Detect which cell encompasses the target text, then output its [x, y] center coordinate. 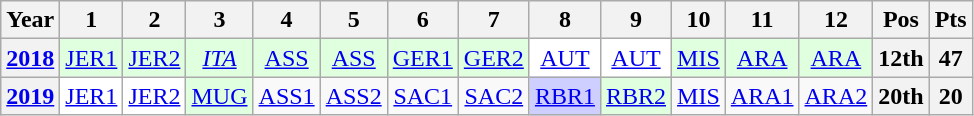
ARA2 [836, 96]
4 [286, 20]
20th [901, 96]
8 [564, 20]
10 [699, 20]
5 [354, 20]
Year [30, 20]
2019 [30, 96]
MUG [220, 96]
1 [92, 20]
RBR2 [636, 96]
SAC2 [494, 96]
ASS1 [286, 96]
ARA1 [762, 96]
Pos [901, 20]
RBR1 [564, 96]
12 [836, 20]
GER1 [422, 58]
9 [636, 20]
GER2 [494, 58]
47 [950, 58]
20 [950, 96]
12th [901, 58]
Pts [950, 20]
11 [762, 20]
ASS2 [354, 96]
7 [494, 20]
SAC1 [422, 96]
ITA [220, 58]
6 [422, 20]
3 [220, 20]
2 [154, 20]
2018 [30, 58]
